Scan for the cell matching the given text and deliver its [X, Y] coordinate at center. 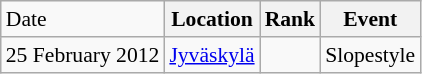
Location [212, 19]
Rank [290, 19]
Slopestyle [370, 55]
Jyväskylä [212, 55]
Event [370, 19]
25 February 2012 [83, 55]
Date [83, 19]
